Output the (x, y) coordinate of the center of the cell containing the given text.  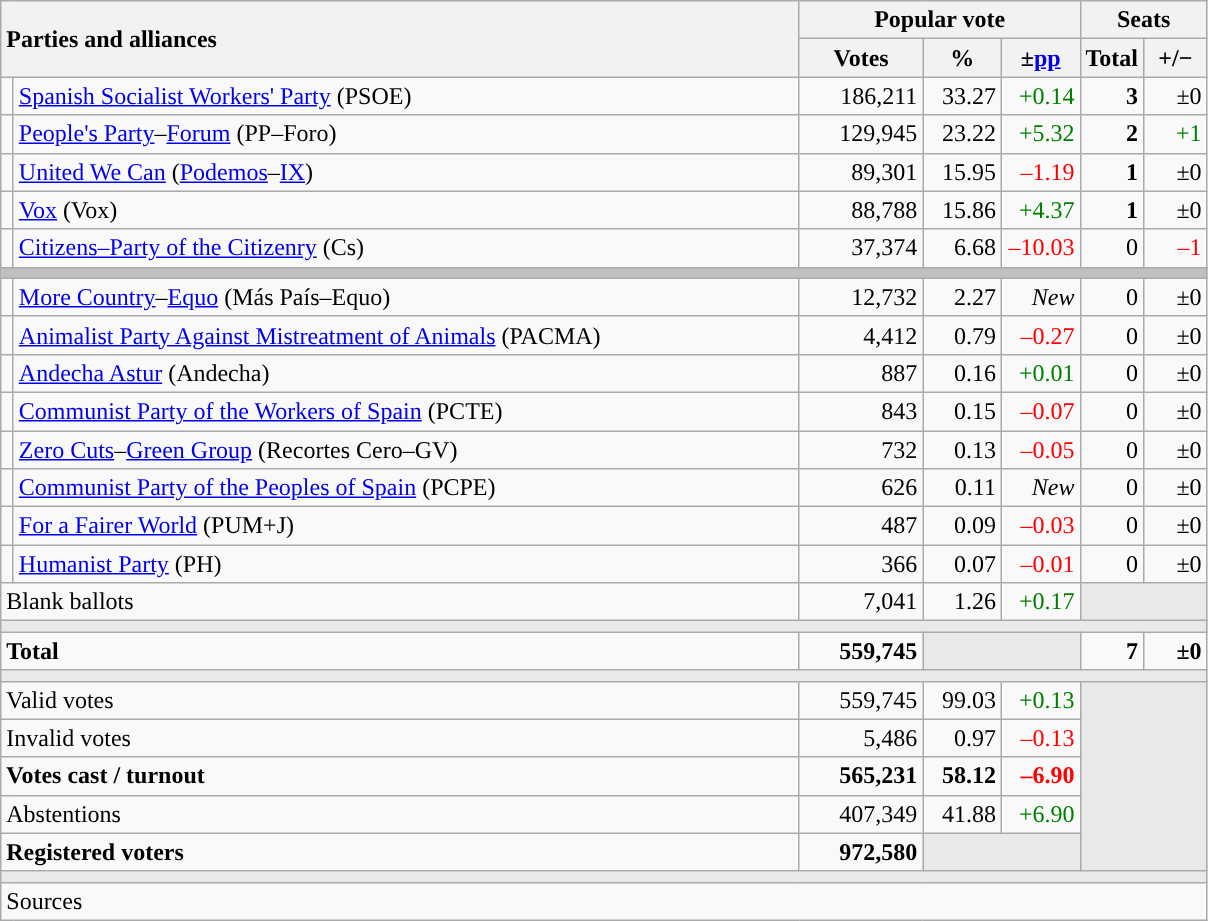
–0.07 (1040, 411)
0.97 (962, 738)
Abstentions (400, 814)
41.88 (962, 814)
23.22 (962, 134)
972,580 (861, 852)
7,041 (861, 602)
People's Party–Forum (PP–Foro) (406, 134)
6.68 (962, 248)
For a Fairer World (PUM+J) (406, 526)
732 (861, 449)
+4.37 (1040, 210)
366 (861, 564)
Communist Party of the Workers of Spain (PCTE) (406, 411)
89,301 (861, 172)
129,945 (861, 134)
88,788 (861, 210)
More Country–Equo (Más País–Equo) (406, 297)
887 (861, 373)
–0.05 (1040, 449)
565,231 (861, 776)
843 (861, 411)
99.03 (962, 700)
2.27 (962, 297)
Parties and alliances (400, 39)
–10.03 (1040, 248)
Registered voters (400, 852)
5,486 (861, 738)
Humanist Party (PH) (406, 564)
+5.32 (1040, 134)
3 (1112, 96)
Valid votes (400, 700)
–0.01 (1040, 564)
–0.27 (1040, 335)
Seats (1144, 20)
58.12 (962, 776)
–1 (1176, 248)
+0.01 (1040, 373)
1.26 (962, 602)
±pp (1040, 58)
–0.03 (1040, 526)
United We Can (Podemos–IX) (406, 172)
–6.90 (1040, 776)
+0.13 (1040, 700)
15.95 (962, 172)
+0.14 (1040, 96)
Blank ballots (400, 602)
Votes (861, 58)
–0.13 (1040, 738)
33.27 (962, 96)
0.15 (962, 411)
+/− (1176, 58)
% (962, 58)
7 (1112, 651)
Andecha Astur (Andecha) (406, 373)
2 (1112, 134)
Vox (Vox) (406, 210)
Communist Party of the Peoples of Spain (PCPE) (406, 488)
0.13 (962, 449)
487 (861, 526)
0.09 (962, 526)
Animalist Party Against Mistreatment of Animals (PACMA) (406, 335)
407,349 (861, 814)
Zero Cuts–Green Group (Recortes Cero–GV) (406, 449)
Spanish Socialist Workers' Party (PSOE) (406, 96)
0.11 (962, 488)
+1 (1176, 134)
+6.90 (1040, 814)
15.86 (962, 210)
12,732 (861, 297)
0.79 (962, 335)
0.07 (962, 564)
Invalid votes (400, 738)
Popular vote (940, 20)
+0.17 (1040, 602)
626 (861, 488)
37,374 (861, 248)
Sources (604, 901)
Votes cast / turnout (400, 776)
–1.19 (1040, 172)
Citizens–Party of the Citizenry (Cs) (406, 248)
186,211 (861, 96)
0.16 (962, 373)
4,412 (861, 335)
